Extract the [x, y] coordinate from the center of the cell holding the provided text.  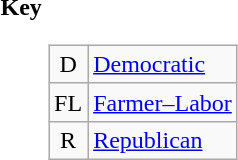
Farmer–Labor [163, 102]
Republican [163, 140]
D [68, 64]
Democratic [163, 64]
FL [68, 102]
R [68, 140]
